Determine the (x, y) coordinate at the center of the cell enclosing the given text.  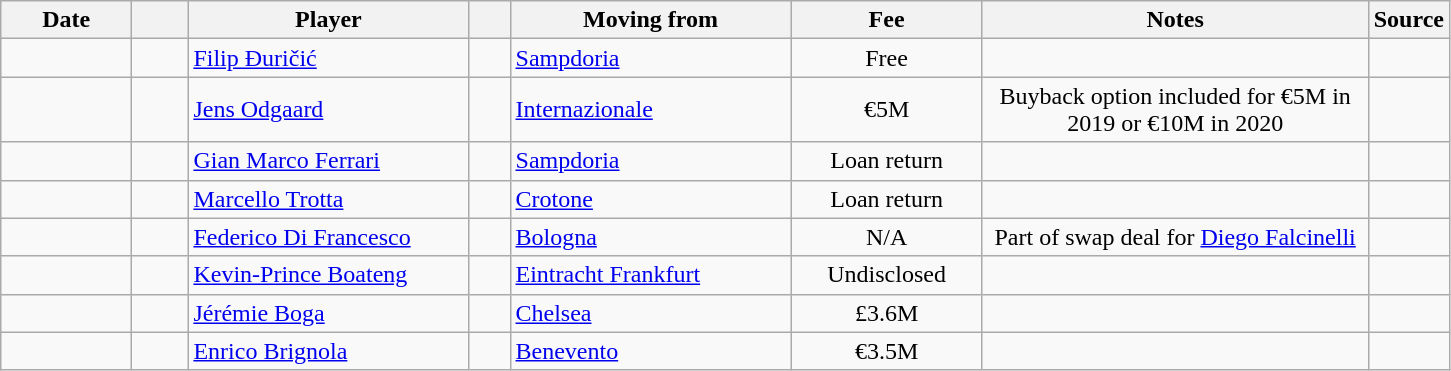
Bologna (650, 237)
Benevento (650, 351)
Fee (886, 20)
Buyback option included for €5M in 2019 or €10M in 2020 (1175, 110)
Source (1408, 20)
Date (66, 20)
Eintracht Frankfurt (650, 275)
Internazionale (650, 110)
Moving from (650, 20)
Enrico Brignola (328, 351)
Marcello Trotta (328, 199)
Kevin-Prince Boateng (328, 275)
Player (328, 20)
Filip Đuričić (328, 58)
Gian Marco Ferrari (328, 161)
Jérémie Boga (328, 313)
Federico Di Francesco (328, 237)
€3.5M (886, 351)
Jens Odgaard (328, 110)
Notes (1175, 20)
Free (886, 58)
€5M (886, 110)
Chelsea (650, 313)
Undisclosed (886, 275)
Crotone (650, 199)
£3.6M (886, 313)
Part of swap deal for Diego Falcinelli (1175, 237)
N/A (886, 237)
